Detect which cell encompasses the target text, then output its (x, y) center coordinate. 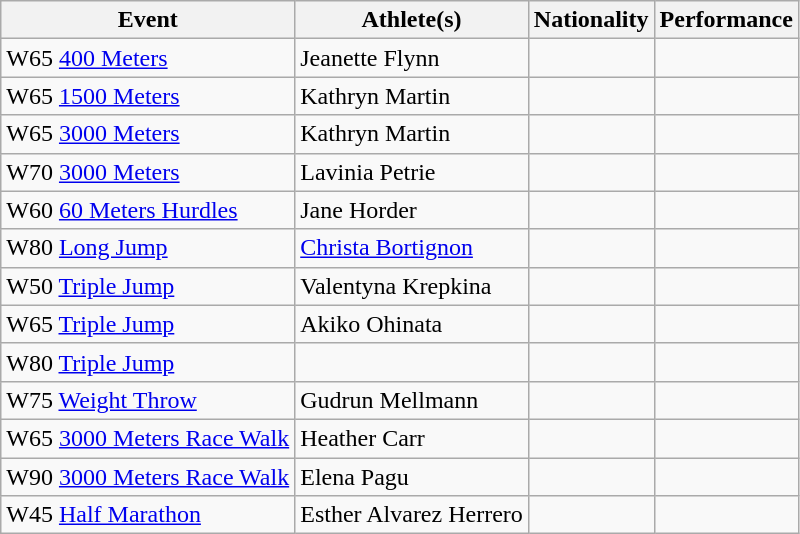
Elena Pagu (412, 477)
Jane Horder (412, 210)
Heather Carr (412, 438)
W75 Weight Throw (148, 400)
W65 3000 Meters Race Walk (148, 438)
Performance (726, 20)
Jeanette Flynn (412, 58)
Event (148, 20)
Valentyna Krepkina (412, 286)
W65 3000 Meters (148, 134)
W45 Half Marathon (148, 515)
W80 Triple Jump (148, 362)
W70 3000 Meters (148, 172)
W60 60 Meters Hurdles (148, 210)
W65 1500 Meters (148, 96)
Lavinia Petrie (412, 172)
Christa Bortignon (412, 248)
W65 Triple Jump (148, 324)
Nationality (591, 20)
Akiko Ohinata (412, 324)
W65 400 Meters (148, 58)
Esther Alvarez Herrero (412, 515)
Gudrun Mellmann (412, 400)
W80 Long Jump (148, 248)
W50 Triple Jump (148, 286)
W90 3000 Meters Race Walk (148, 477)
Athlete(s) (412, 20)
